For the text-containing cell, return its midpoint in (x, y) coordinate format. 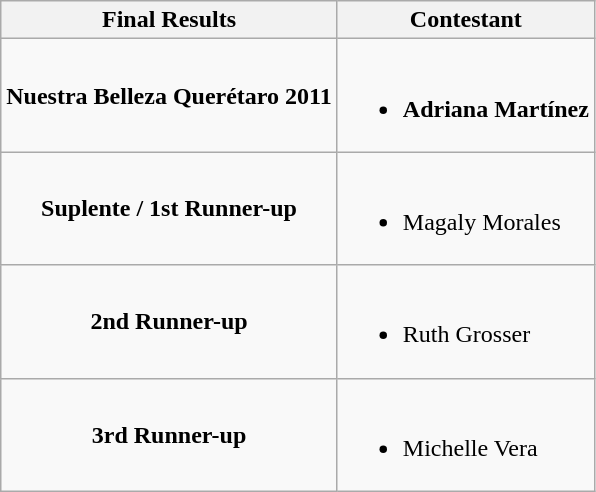
Adriana Martínez (466, 96)
2nd Runner-up (170, 322)
Final Results (170, 20)
Magaly Morales (466, 208)
Suplente / 1st Runner-up (170, 208)
Contestant (466, 20)
Ruth Grosser (466, 322)
3rd Runner-up (170, 434)
Nuestra Belleza Querétaro 2011 (170, 96)
Michelle Vera (466, 434)
